Determine the (x, y) coordinate at the center of the cell enclosing the given text.  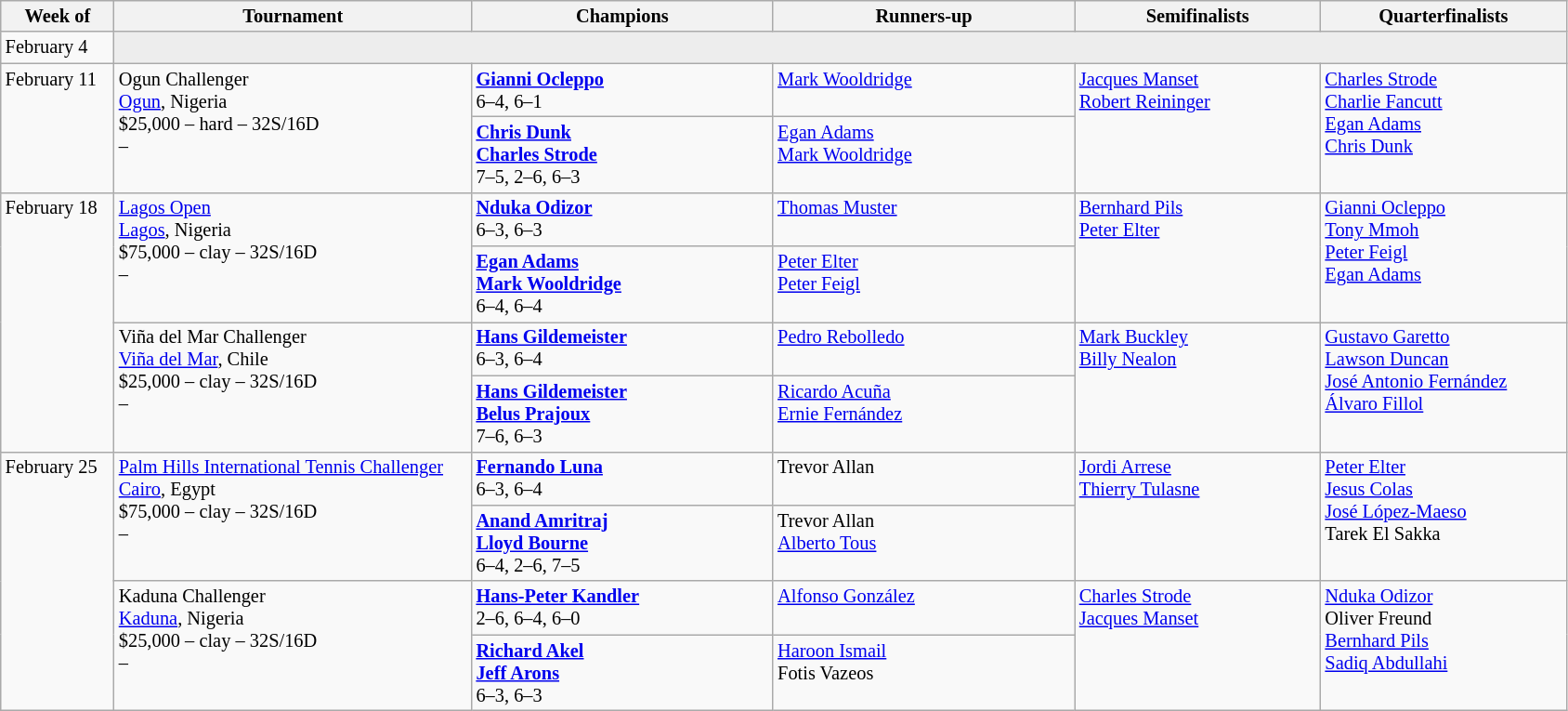
Richard Akel Jeff Arons6–3, 6–3 (622, 673)
Gianni Ocleppo 6–4, 6–1 (622, 90)
Ricardo Acuña Ernie Fernández (923, 414)
Gianni Ocleppo Tony Mmoh Peter Feigl Egan Adams (1444, 257)
Viña del Mar Challenger Viña del Mar, Chile$25,000 – clay – 32S/16D – (294, 387)
February 25 (58, 582)
February 11 (58, 128)
Hans-Peter Kandler 2–6, 6–4, 6–0 (622, 608)
Jacques Manset Robert Reininger (1198, 128)
Lagos Open Lagos, Nigeria$75,000 – clay – 32S/16D – (294, 257)
Runners-up (923, 16)
Egan Adams Mark Wooldridge6–4, 6–4 (622, 284)
Semifinalists (1198, 16)
Peter Elter Peter Feigl (923, 284)
Mark Wooldridge (923, 90)
Tournament (294, 16)
Hans Gildemeister Belus Prajoux7–6, 6–3 (622, 414)
Bernhard Pils Peter Elter (1198, 257)
Kaduna Challenger Kaduna, Nigeria$25,000 – clay – 32S/16D – (294, 645)
Nduka Odizor 6–3, 6–3 (622, 219)
Anand Amritraj Lloyd Bourne6–4, 2–6, 7–5 (622, 543)
Palm Hills International Tennis Challenger Cairo, Egypt$75,000 – clay – 32S/16D – (294, 517)
February 18 (58, 322)
Chris Dunk Charles Strode7–5, 2–6, 6–3 (622, 154)
Hans Gildemeister 6–3, 6–4 (622, 349)
Champions (622, 16)
Alfonso González (923, 608)
Peter Elter Jesus Colas José López-Maeso Tarek El Sakka (1444, 517)
Mark Buckley Billy Nealon (1198, 387)
Jordi Arrese Thierry Tulasne (1198, 517)
February 4 (58, 47)
Charles Strode Charlie Fancutt Egan Adams Chris Dunk (1444, 128)
Thomas Muster (923, 219)
Fernando Luna 6–3, 6–4 (622, 479)
Charles Strode Jacques Manset (1198, 645)
Haroon Ismail Fotis Vazeos (923, 673)
Week of (58, 16)
Egan Adams Mark Wooldridge (923, 154)
Trevor Allan (923, 479)
Quarterfinalists (1444, 16)
Ogun Challenger Ogun, Nigeria$25,000 – hard – 32S/16D – (294, 128)
Nduka Odizor Oliver Freund Bernhard Pils Sadiq Abdullahi (1444, 645)
Trevor Allan Alberto Tous (923, 543)
Gustavo Garetto Lawson Duncan José Antonio Fernández Álvaro Fillol (1444, 387)
Pedro Rebolledo (923, 349)
